Return the [x, y] coordinate for the center point of the cell that contains the specified text.  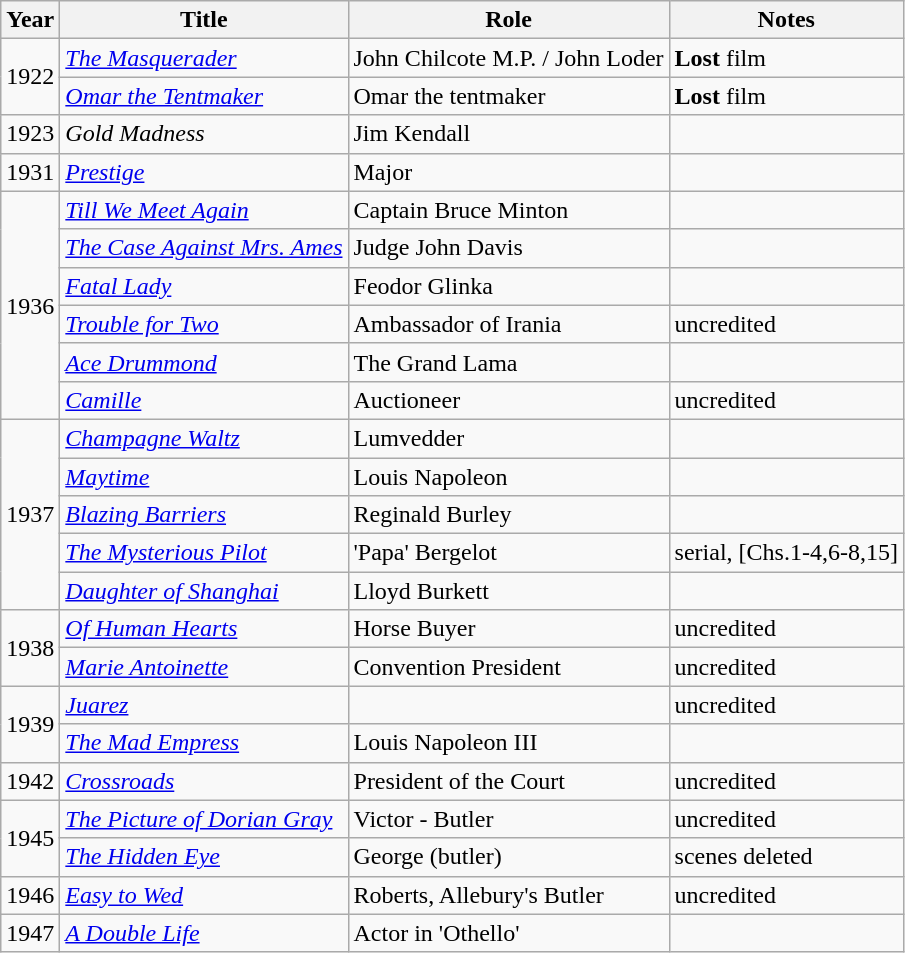
The Case Against Mrs. Ames [204, 248]
George (butler) [508, 857]
Maytime [204, 477]
Feodor Glinka [508, 286]
Marie Antoinette [204, 667]
The Mad Empress [204, 743]
serial, [Chs.1-4,6-8,15] [786, 553]
1947 [30, 933]
The Mysterious Pilot [204, 553]
1923 [30, 134]
Camille [204, 400]
Trouble for Two [204, 324]
Roberts, Allebury's Butler [508, 895]
Horse Buyer [508, 629]
Omar the Tentmaker [204, 96]
Actor in 'Othello' [508, 933]
1939 [30, 724]
Juarez [204, 705]
Daughter of Shanghai [204, 591]
Blazing Barriers [204, 515]
Till We Meet Again [204, 210]
Convention President [508, 667]
1922 [30, 77]
Louis Napoleon III [508, 743]
Captain Bruce Minton [508, 210]
The Hidden Eye [204, 857]
Prestige [204, 172]
Major [508, 172]
John Chilcote M.P. / John Loder [508, 58]
Reginald Burley [508, 515]
Lloyd Burkett [508, 591]
1945 [30, 838]
1937 [30, 514]
Ambassador of Irania [508, 324]
Role [508, 20]
Crossroads [204, 781]
Judge John Davis [508, 248]
Jim Kendall [508, 134]
Louis Napoleon [508, 477]
Title [204, 20]
The Masquerader [204, 58]
Omar the tentmaker [508, 96]
The Grand Lama [508, 362]
President of the Court [508, 781]
1938 [30, 648]
The Picture of Dorian Gray [204, 819]
Ace Drummond [204, 362]
Of Human Hearts [204, 629]
A Double Life [204, 933]
Fatal Lady [204, 286]
'Papa' Bergelot [508, 553]
scenes deleted [786, 857]
1936 [30, 305]
Champagne Waltz [204, 438]
1931 [30, 172]
1942 [30, 781]
Easy to Wed [204, 895]
Victor - Butler [508, 819]
Year [30, 20]
1946 [30, 895]
Notes [786, 20]
Lumvedder [508, 438]
Auctioneer [508, 400]
Gold Madness [204, 134]
